Provide the [X, Y] coordinate of the cell's center where the given text is located.  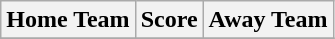
Score [169, 20]
Home Team [68, 20]
Away Team [268, 20]
